Identify which cell holds the provided text, then report its (x, y) central coordinate. 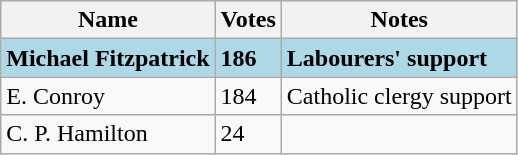
C. P. Hamilton (108, 134)
186 (248, 58)
Michael Fitzpatrick (108, 58)
Catholic clergy support (399, 96)
Name (108, 20)
Notes (399, 20)
184 (248, 96)
24 (248, 134)
E. Conroy (108, 96)
Votes (248, 20)
Labourers' support (399, 58)
